Find where the given text appears and provide that cell's center as [x, y] coordinate. 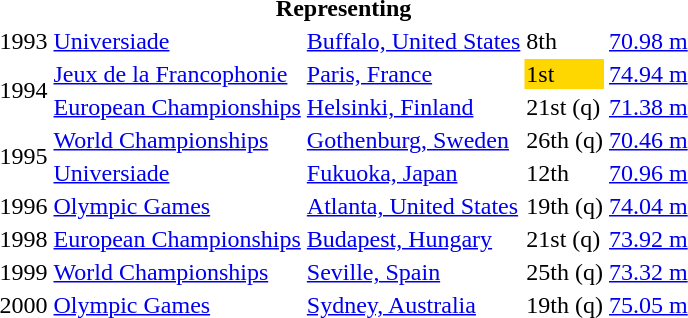
26th (q) [565, 140]
Helsinki, Finland [414, 107]
Jeux de la Francophonie [177, 74]
Gothenburg, Sweden [414, 140]
25th (q) [565, 272]
Atlanta, United States [414, 206]
1st [565, 74]
Fukuoka, Japan [414, 173]
19th (q) [565, 206]
Olympic Games [177, 206]
Seville, Spain [414, 272]
8th [565, 41]
Budapest, Hungary [414, 239]
12th [565, 173]
Paris, France [414, 74]
Buffalo, United States [414, 41]
